Scan for the cell matching the given text and deliver its [X, Y] coordinate at center. 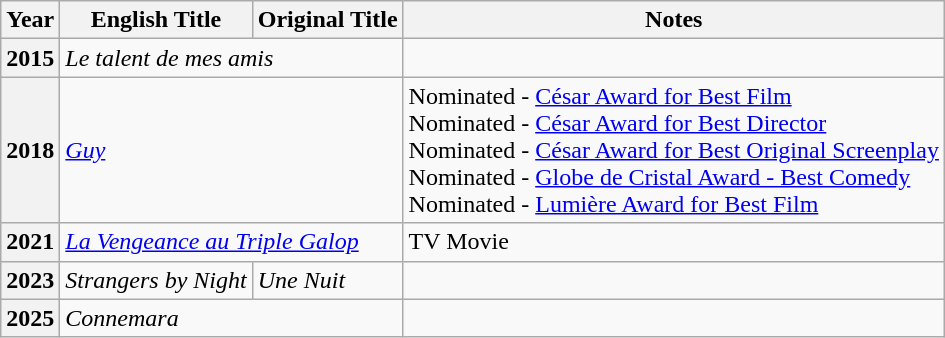
2023 [30, 280]
Guy [232, 150]
Notes [674, 20]
2015 [30, 58]
Connemara [232, 318]
Le talent de mes amis [232, 58]
Une Nuit [328, 280]
Original Title [328, 20]
Year [30, 20]
2021 [30, 242]
Strangers by Night [156, 280]
TV Movie [674, 242]
2025 [30, 318]
English Title [156, 20]
La Vengeance au Triple Galop [232, 242]
2018 [30, 150]
